Search for the cell housing the specified text and yield its (x, y) center coordinate. 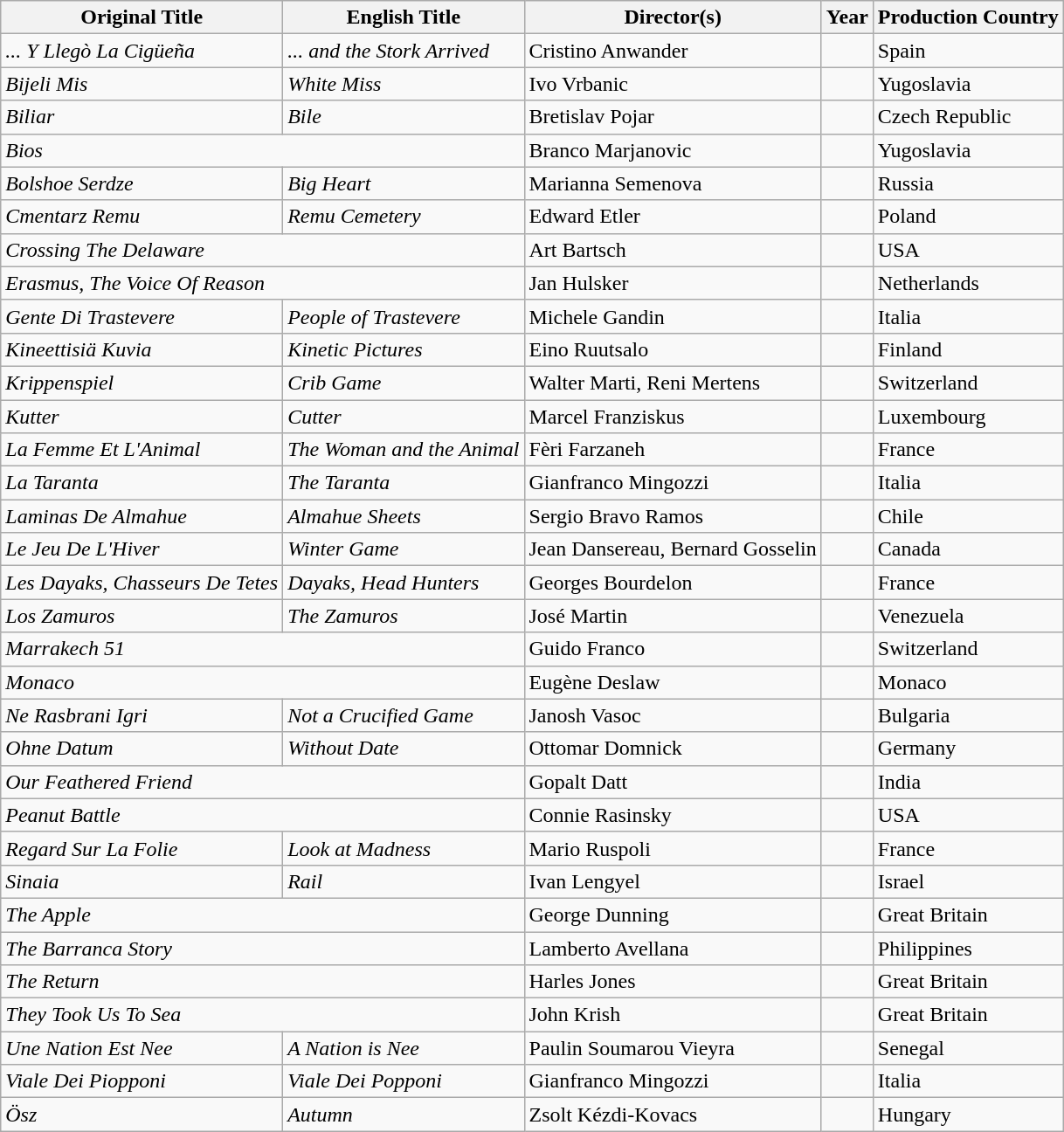
Guido Franco (673, 649)
La Taranta (142, 483)
Eugène Deslaw (673, 682)
Los Zamuros (142, 616)
White Miss (404, 84)
Laminas De Almahue (142, 516)
Branco Marjanovic (673, 150)
Viale Dei Piopponi (142, 1081)
... Y Llegò La Cigüeña (142, 51)
The Zamuros (404, 616)
Gente Di Trastevere (142, 316)
They Took Us To Sea (262, 1015)
Ösz (142, 1115)
Rail (404, 881)
Kineettisiä Kuvia (142, 349)
People of Trastevere (404, 316)
Une Nation Est Nee (142, 1048)
Crib Game (404, 383)
The Barranca Story (262, 948)
Kinetic Pictures (404, 349)
George Dunning (673, 915)
Production Country (968, 17)
Jean Dansereau, Bernard Gosselin (673, 549)
Regard Sur La Folie (142, 848)
Erasmus, The Voice Of Reason (262, 283)
Le Jeu De L'Hiver (142, 549)
Crossing The Delaware (262, 250)
Israel (968, 881)
Without Date (404, 749)
Senegal (968, 1048)
Krippenspiel (142, 383)
Georges Bourdelon (673, 583)
Bios (262, 150)
Spain (968, 51)
Biliar (142, 117)
Canada (968, 549)
Walter Marti, Reni Mertens (673, 383)
Czech Republic (968, 117)
Luxembourg (968, 417)
Hungary (968, 1115)
Year (847, 17)
Not a Crucified Game (404, 715)
Bijeli Mis (142, 84)
La Femme Et L'Animal (142, 450)
Ottomar Domnick (673, 749)
A Nation is Nee (404, 1048)
Lamberto Avellana (673, 948)
Our Feathered Friend (262, 782)
Bolshoe Serdze (142, 183)
Poland (968, 217)
John Krish (673, 1015)
The Taranta (404, 483)
Connie Rasinsky (673, 815)
Germany (968, 749)
Bile (404, 117)
English Title (404, 17)
India (968, 782)
Peanut Battle (262, 815)
Zsolt Kézdi-Kovacs (673, 1115)
Cristino Anwander (673, 51)
The Woman and the Animal (404, 450)
Look at Madness (404, 848)
The Apple (262, 915)
Sinaia (142, 881)
Ne Rasbrani Igri (142, 715)
Russia (968, 183)
Venezuela (968, 616)
Winter Game (404, 549)
Jan Hulsker (673, 283)
Mario Ruspoli (673, 848)
Fèri Farzaneh (673, 450)
José Martin (673, 616)
Remu Cemetery (404, 217)
Director(s) (673, 17)
Michele Gandin (673, 316)
Les Dayaks, Chasseurs De Tetes (142, 583)
Edward Etler (673, 217)
Ivan Lengyel (673, 881)
Autumn (404, 1115)
Chile (968, 516)
Paulin Soumarou Vieyra (673, 1048)
Marcel Franziskus (673, 417)
Cmentarz Remu (142, 217)
Harles Jones (673, 982)
The Return (262, 982)
Marrakech 51 (262, 649)
Big Heart (404, 183)
Kutter (142, 417)
Ohne Datum (142, 749)
Art Bartsch (673, 250)
Bretislav Pojar (673, 117)
Almahue Sheets (404, 516)
Viale Dei Popponi (404, 1081)
Dayaks, Head Hunters (404, 583)
Ivo Vrbanic (673, 84)
Original Title (142, 17)
Gopalt Datt (673, 782)
Cutter (404, 417)
Eino Ruutsalo (673, 349)
Finland (968, 349)
Bulgaria (968, 715)
... and the Stork Arrived (404, 51)
Netherlands (968, 283)
Marianna Semenova (673, 183)
Janosh Vasoc (673, 715)
Philippines (968, 948)
Sergio Bravo Ramos (673, 516)
